Locate the cell with the specified text and output its (X, Y) center coordinate. 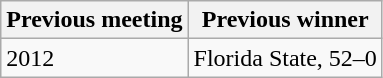
Previous meeting (94, 20)
Florida State, 52–0 (285, 58)
2012 (94, 58)
Previous winner (285, 20)
